Identify which cell holds the provided text, then report its (X, Y) central coordinate. 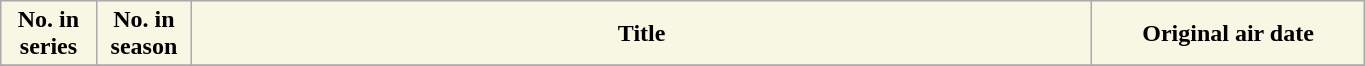
No. inseries (48, 34)
Title (642, 34)
Original air date (1228, 34)
No. inseason (144, 34)
